Detect which cell encompasses the target text, then output its (x, y) center coordinate. 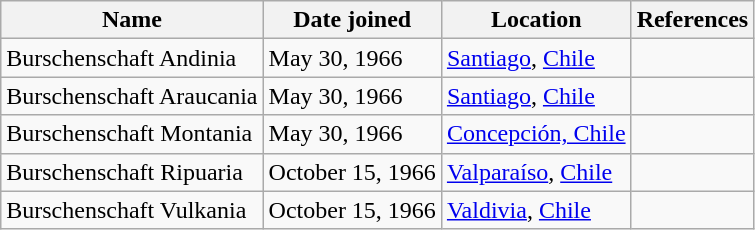
Burschenschaft Andinia (132, 58)
References (692, 20)
Concepción, Chile (536, 134)
Location (536, 20)
Burschenschaft Ripuaria (132, 172)
Burschenschaft Araucania (132, 96)
Valdivia, Chile (536, 210)
Name (132, 20)
Valparaíso, Chile (536, 172)
Burschenschaft Vulkania (132, 210)
Date joined (352, 20)
Burschenschaft Montania (132, 134)
